Return the [x, y] coordinate for the center point of the cell that contains the specified text.  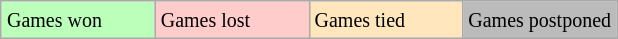
Games tied [386, 20]
Games postponed [540, 20]
Games lost [232, 20]
Games won [78, 20]
